Pinpoint the cell where the given text exists, returning its [X, Y] midpoint coordinate. 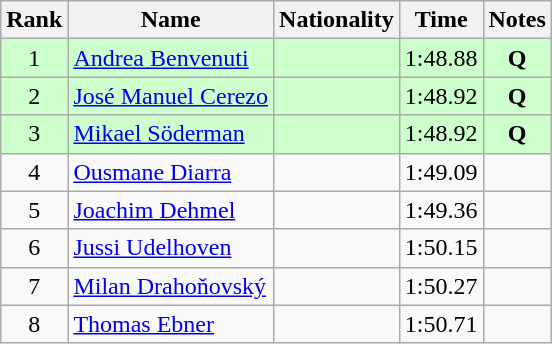
5 [34, 210]
1:50.27 [441, 286]
Jussi Udelhoven [171, 248]
6 [34, 248]
Rank [34, 20]
1:49.36 [441, 210]
1:49.09 [441, 172]
7 [34, 286]
Notes [517, 20]
1:50.15 [441, 248]
2 [34, 96]
Andrea Benvenuti [171, 58]
3 [34, 134]
4 [34, 172]
1:50.71 [441, 324]
José Manuel Cerezo [171, 96]
Name [171, 20]
Joachim Dehmel [171, 210]
1:48.88 [441, 58]
1 [34, 58]
Ousmane Diarra [171, 172]
Time [441, 20]
Mikael Söderman [171, 134]
Nationality [337, 20]
8 [34, 324]
Thomas Ebner [171, 324]
Milan Drahoňovský [171, 286]
